From the cell containing the given text, extract its center point as [x, y] coordinate. 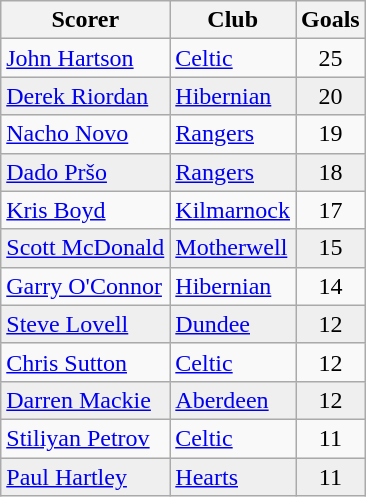
Garry O'Connor [86, 286]
15 [331, 248]
Scott McDonald [86, 248]
Goals [331, 20]
Stiliyan Petrov [86, 438]
14 [331, 286]
Dado Pršo [86, 172]
Steve Lovell [86, 324]
19 [331, 134]
Dundee [233, 324]
Chris Sutton [86, 362]
John Hartson [86, 58]
Motherwell [233, 248]
18 [331, 172]
17 [331, 210]
Nacho Novo [86, 134]
20 [331, 96]
Scorer [86, 20]
Aberdeen [233, 400]
Darren Mackie [86, 400]
Kris Boyd [86, 210]
Paul Hartley [86, 477]
Derek Riordan [86, 96]
25 [331, 58]
Club [233, 20]
Hearts [233, 477]
Kilmarnock [233, 210]
